Determine the [X, Y] coordinate at the center of the cell enclosing the given text.  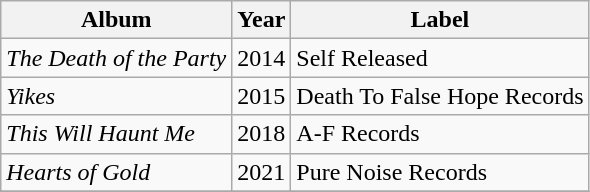
Year [262, 20]
A-F Records [440, 134]
Death To False Hope Records [440, 96]
Pure Noise Records [440, 172]
2014 [262, 58]
This Will Haunt Me [116, 134]
Album [116, 20]
The Death of the Party [116, 58]
Yikes [116, 96]
2021 [262, 172]
2015 [262, 96]
Self Released [440, 58]
Label [440, 20]
Hearts of Gold [116, 172]
2018 [262, 134]
